From the cell containing the given text, extract its center point as [x, y] coordinate. 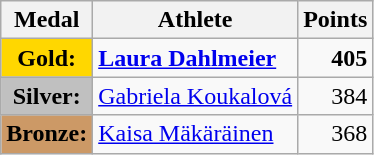
Kaisa Mäkäräinen [196, 134]
Points [336, 20]
384 [336, 96]
Medal [47, 20]
Gold: [47, 58]
Athlete [196, 20]
Laura Dahlmeier [196, 58]
368 [336, 134]
Silver: [47, 96]
405 [336, 58]
Gabriela Koukalová [196, 96]
Bronze: [47, 134]
